Return the [x, y] coordinate for the center point of the cell that contains the specified text.  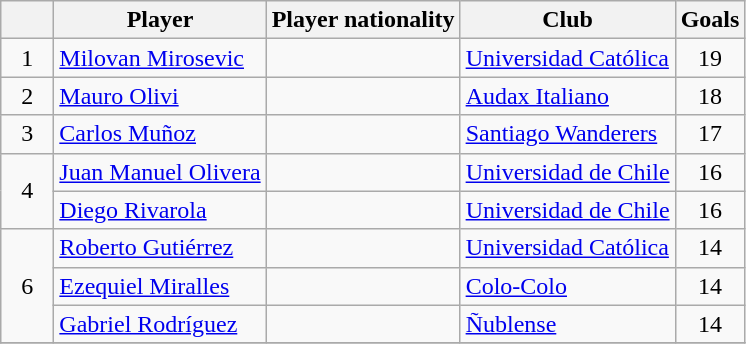
Diego Rivarola [160, 210]
Player nationality [363, 20]
17 [710, 134]
Milovan Mirosevic [160, 58]
3 [28, 134]
Ezequiel Miralles [160, 286]
Santiago Wanderers [568, 134]
Carlos Muñoz [160, 134]
Goals [710, 20]
2 [28, 96]
18 [710, 96]
Ñublense [568, 324]
Club [568, 20]
6 [28, 286]
Player [160, 20]
4 [28, 191]
19 [710, 58]
Roberto Gutiérrez [160, 248]
Juan Manuel Olivera [160, 172]
1 [28, 58]
Colo-Colo [568, 286]
Mauro Olivi [160, 96]
Gabriel Rodríguez [160, 324]
Audax Italiano [568, 96]
